Locate the cell with the specified text and output its (x, y) center coordinate. 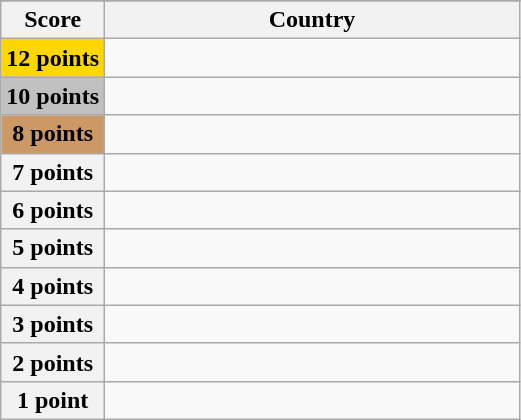
7 points (53, 172)
Score (53, 20)
6 points (53, 210)
5 points (53, 248)
10 points (53, 96)
1 point (53, 400)
8 points (53, 134)
4 points (53, 286)
3 points (53, 324)
12 points (53, 58)
Country (312, 20)
2 points (53, 362)
